Return the (X, Y) coordinate for the center point of the cell that contains the specified text.  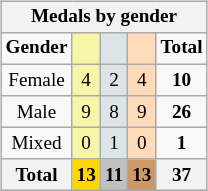
26 (182, 112)
37 (182, 175)
Mixed (36, 144)
2 (114, 80)
Medals by gender (104, 17)
8 (114, 112)
10 (182, 80)
Female (36, 80)
Gender (36, 49)
Male (36, 112)
11 (114, 175)
